Extract the (X, Y) coordinate from the center of the cell holding the provided text.  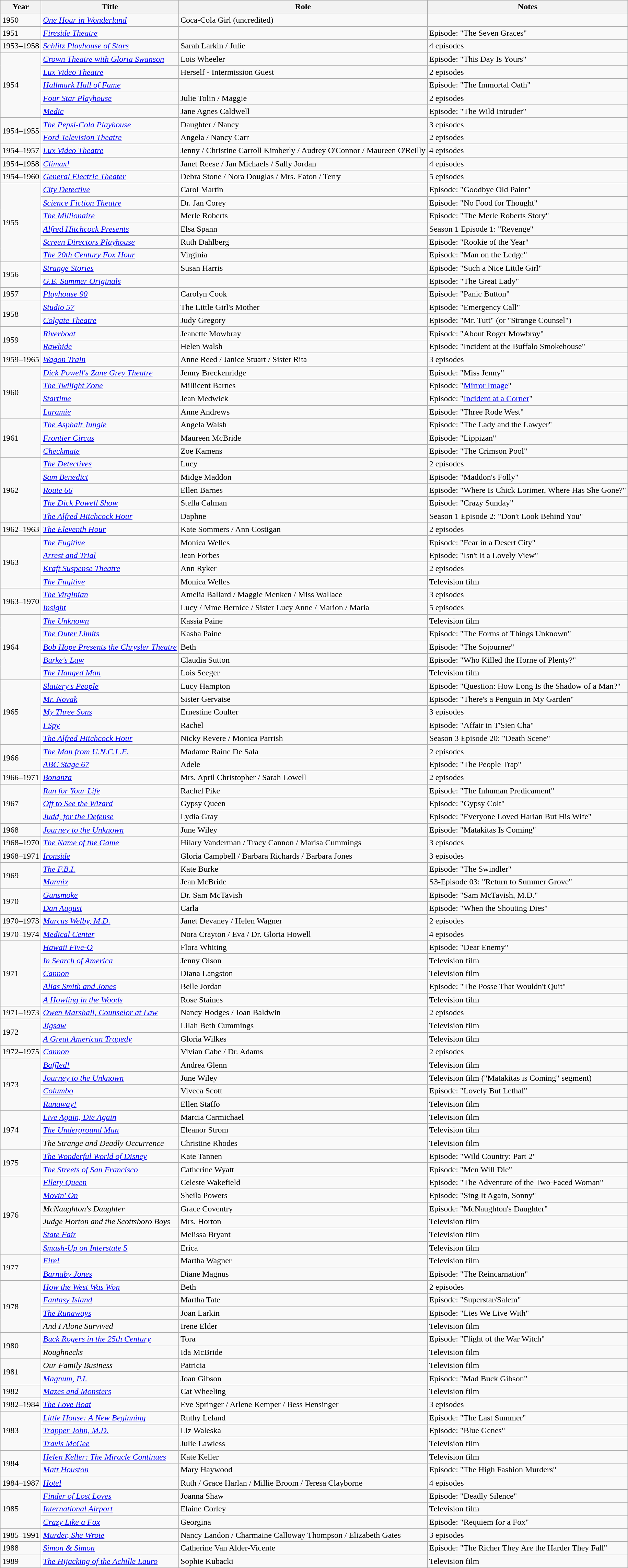
1965 (21, 712)
Irene Elder (303, 1326)
Fantasy Island (110, 1300)
Carolyn Cook (303, 294)
Flora Whiting (303, 947)
Smash-Up on Interstate 5 (110, 1248)
1974 (21, 1130)
Catherine Van Alder-Vicente (303, 1548)
Sarah Larkin / Julie (303, 46)
Julie Lawless (303, 1444)
Startime (110, 399)
Episode: "Wild Country: Part 2" (527, 1156)
ABC Stage 67 (110, 764)
Title (110, 7)
Episode: "Goodbye Old Paint" (527, 190)
A Howling in the Woods (110, 1000)
Screen Directors Playhouse (110, 242)
Viveca Scott (303, 1091)
Episode: "Dear Enemy" (527, 947)
Merle Roberts (303, 216)
Lucy / Mme Bernice / Sister Lucy Anne / Marion / Maria (303, 608)
Season 1 Episode 2: "Don't Look Behind You" (527, 516)
Sheila Powers (303, 1195)
Jane Agnes Caldwell (303, 111)
Daphne (303, 516)
Hotel (110, 1483)
Ernestine Coulter (303, 712)
Role (303, 7)
Episode: "Crazy Sunday" (527, 503)
Buck Rogers in the 25th Century (110, 1339)
1976 (21, 1215)
Sophie Kubacki (303, 1561)
Lydia Gray (303, 817)
Kassia Paine (303, 621)
Midge Maddon (303, 477)
Maureen McBride (303, 438)
International Airport (110, 1509)
Science Fiction Theatre (110, 203)
The Man from U.N.C.L.E. (110, 751)
Eve Springer / Arlene Kemper / Bess Hensinger (303, 1404)
Episode: "Rookie of the Year" (527, 242)
1978 (21, 1306)
The Millionaire (110, 216)
Burke's Law (110, 660)
Adele (303, 764)
Climax! (110, 164)
Episode: "Flight of the War Witch" (527, 1339)
Ruthy Leland (303, 1418)
Live Again, Die Again (110, 1117)
Crazy Like a Fox (110, 1522)
Episode: "The Adventure of the Two-Faced Woman" (527, 1182)
Studio 57 (110, 307)
Slattery's People (110, 686)
The Runaways (110, 1313)
1967 (21, 803)
Carla (303, 908)
Judge Horton and the Scottsboro Boys (110, 1222)
Dick Powell's Zane Grey Theatre (110, 372)
Ellery Queen (110, 1182)
The F.B.I. (110, 869)
Episode: "Maddon's Folly" (527, 477)
Frontier Circus (110, 438)
Episode: "Mr. Tutt" (or "Strange Counsel") (527, 320)
Jeanette Mowbray (303, 333)
Zoe Kamens (303, 451)
Madame Raine De Sala (303, 751)
Finder of Lost Loves (110, 1496)
Episode: "Sing It Again, Sonny" (527, 1195)
Episode: "Deadly Silence" (527, 1496)
Episode: "Where Is Chick Lorimer, Where Has She Gone?" (527, 490)
Ruth / Grace Harlan / Millie Broom / Teresa Clayborne (303, 1483)
Gunsmoke (110, 895)
Jenny / Christine Carroll Kimberly / Audrey O'Connor / Maureen O'Reilly (303, 150)
And I Alone Survived (110, 1326)
1968–1970 (21, 843)
Lois Wheeler (303, 59)
1970 (21, 902)
Episode: "Sam McTavish, M.D." (527, 895)
Episode: "The Sojourner" (527, 647)
Alfred Hitchcock Presents (110, 229)
Episode: "Mad Buck Gibson" (527, 1378)
Wagon Train (110, 359)
Ruth Dahlberg (303, 242)
1959 (21, 340)
Virginia (303, 255)
Vivian Cabe / Dr. Adams (303, 1052)
Ida McBride (303, 1352)
Mazes and Monsters (110, 1391)
Elaine Corley (303, 1509)
Ellen Staffo (303, 1104)
1966 (21, 758)
My Three Sons (110, 712)
Four Star Playhouse (110, 98)
Episode: "Emergency Call" (527, 307)
Dr. Jan Corey (303, 203)
Anne Andrews (303, 412)
In Search of America (110, 960)
Hilary Vanderman / Tracy Cannon / Marisa Cummings (303, 843)
1963 (21, 562)
Patricia (303, 1365)
Owen Marshall, Counselor at Law (110, 1013)
Rachel (303, 725)
1956 (21, 275)
Episode: "Gypsy Colt" (527, 804)
Episode: "Superstar/Salem" (527, 1300)
1975 (21, 1163)
Runaway! (110, 1104)
Mrs. Horton (303, 1222)
Episode: "The Merle Roberts Story" (527, 216)
Andrea Glenn (303, 1065)
Erica (303, 1248)
G.E. Summer Originals (110, 281)
Ford Television Theatre (110, 137)
Episode: "Men Will Die" (527, 1169)
Kate Sommers / Ann Costigan (303, 529)
A Great American Tragedy (110, 1039)
1966–1971 (21, 777)
Judy Gregory (303, 320)
1954–1958 (21, 164)
Kate Tannen (303, 1156)
Anne Reed / Janice Stuart / Sister Rita (303, 359)
Travis McGee (110, 1444)
1950 (21, 20)
Kraft Suspense Theatre (110, 568)
1958 (21, 314)
Nancy Landon / Charmaine Calloway Thompson / Elizabeth Gates (303, 1535)
Mary Haywood (303, 1470)
Episode: "The Swindler" (527, 869)
The Unknown (110, 621)
Jean McBride (303, 882)
1970–1973 (21, 921)
1985 (21, 1509)
Claudia Sutton (303, 660)
Angela / Nancy Carr (303, 137)
Hawaii Five-O (110, 947)
Episode: "This Day Is Yours" (527, 59)
McNaughton's Daughter (110, 1208)
Tora (303, 1339)
Episode: "The High Fashion Murders" (527, 1470)
S3-Episode 03: "Return to Summer Grove" (527, 882)
The Dick Powell Show (110, 503)
Television film ("Matakitas is Coming" segment) (527, 1078)
1960 (21, 392)
1954–1955 (21, 131)
Playhouse 90 (110, 294)
Elsa Spann (303, 229)
Gloria Campbell / Barbara Richards / Barbara Jones (303, 856)
The Hijacking of the Achille Lauro (110, 1561)
1973 (21, 1084)
1954–1960 (21, 177)
1969 (21, 875)
Daughter / Nancy (303, 124)
Episode: "Matakitas Is Coming" (527, 830)
1957 (21, 294)
1954 (21, 85)
Run for Your Life (110, 790)
Trapper John, M.D. (110, 1431)
Janet Devaney / Helen Wagner (303, 921)
The Pepsi-Cola Playhouse (110, 124)
Year (21, 7)
Dr. Sam McTavish (303, 895)
Sister Gervaise (303, 699)
Our Family Business (110, 1365)
Strange Stories (110, 268)
Episode: "McNaughton's Daughter" (527, 1208)
1983 (21, 1431)
1988 (21, 1548)
Roughnecks (110, 1352)
Crown Theatre with Gloria Swanson (110, 59)
Jean Forbes (303, 555)
Riverboat (110, 333)
Joanna Shaw (303, 1496)
1977 (21, 1267)
Gypsy Queen (303, 804)
1982 (21, 1391)
Alias Smith and Jones (110, 986)
Episode: "Everyone Loved Harlan But His Wife" (527, 817)
1964 (21, 647)
How the West Was Won (110, 1287)
Kate Burke (303, 869)
Episode: "About Roger Mowbray" (527, 333)
Stella Calman (303, 503)
Coca-Cola Girl (uncredited) (303, 20)
I Spy (110, 725)
Lucy Hampton (303, 686)
Episode: "The Immortal Oath" (527, 85)
One Hour in Wonderland (110, 20)
Episode: "When the Shouting Dies" (527, 908)
Episode: "Incident at the Buffalo Smokehouse" (527, 346)
Diana Langston (303, 973)
Debra Stone / Nora Douglas / Mrs. Eaton / Terry (303, 177)
The Wonderful World of Disney (110, 1156)
Gloria Wilkes (303, 1039)
Mr. Novak (110, 699)
Lilah Beth Cummings (303, 1026)
Lucy (303, 464)
Kate Keller (303, 1457)
Murder, She Wrote (110, 1535)
The Love Boat (110, 1404)
Little House: A New Beginning (110, 1418)
1963–1970 (21, 601)
Episode: "No Food for Thought" (527, 203)
City Detective (110, 190)
Episode: "Affair in T'Sien Cha" (527, 725)
Cat Wheeling (303, 1391)
Episode: "Question: How Long Is the Shadow of a Man?" (527, 686)
Marcus Welby, M.D. (110, 921)
1962–1963 (21, 529)
Episode: "The Posse That Wouldn't Quit" (527, 986)
Insight (110, 608)
Jenny Olson (303, 960)
Christine Rhodes (303, 1143)
Eleanor Strom (303, 1130)
1980 (21, 1346)
Movin' On (110, 1195)
The Hanged Man (110, 673)
Catherine Wyatt (303, 1169)
Joan Larkin (303, 1313)
Simon & Simon (110, 1548)
Kasha Paine (303, 634)
Episode: "The Lady and the Lawyer" (527, 425)
Millicent Barnes (303, 386)
Episode: "Miss Jenny" (527, 372)
The Twilight Zone (110, 386)
Celeste Wakefield (303, 1182)
Episode: "Requiem for a Fox" (527, 1522)
Episode: "Lies We Live With" (527, 1313)
Route 66 (110, 490)
Episode: "The Richer They Are the Harder They Fall" (527, 1548)
1981 (21, 1372)
1971–1973 (21, 1013)
Episode: "Man on the Ledge" (527, 255)
Susan Harris (303, 268)
Barnaby Jones (110, 1274)
Fire! (110, 1261)
The Name of the Game (110, 843)
Episode: "The Inhuman Predicament" (527, 790)
Marcia Carmichael (303, 1117)
Janet Reese / Jan Michaels / Sally Jordan (303, 164)
Episode: "Incident at a Corner" (527, 399)
Jigsaw (110, 1026)
Rawhide (110, 346)
Angela Walsh (303, 425)
Julie Tolin / Maggie (303, 98)
Episode: "Lippizan" (527, 438)
Rose Staines (303, 1000)
Episode: "Who Killed the Horne of Plenty?" (527, 660)
Episode: "The Forms of Things Unknown" (527, 634)
Columbo (110, 1091)
Fireside Theatre (110, 33)
1955 (21, 222)
1972–1975 (21, 1052)
1972 (21, 1032)
General Electric Theater (110, 177)
Helen Keller: The Miracle Continues (110, 1457)
1951 (21, 33)
Bonanza (110, 777)
Nicky Revere / Monica Parrish (303, 738)
1982–1984 (21, 1404)
Season 3 Episode 20: "Death Scene" (527, 738)
1962 (21, 490)
Episode: "The People Trap" (527, 764)
Medic (110, 111)
Mrs. April Christopher / Sarah Lowell (303, 777)
Laramie (110, 412)
Episode: "Panic Button" (527, 294)
The 20th Century Fox Hour (110, 255)
Melissa Bryant (303, 1235)
The Asphalt Jungle (110, 425)
Season 1 Episode 1: "Revenge" (527, 229)
The Strange and Deadly Occurrence (110, 1143)
1968 (21, 830)
Episode: "Lovely But Lethal" (527, 1091)
Rachel Pike (303, 790)
1968–1971 (21, 856)
Belle Jordan (303, 986)
Episode: "The Crimson Pool" (527, 451)
Episode: "Blue Genes" (527, 1431)
The Outer Limits (110, 634)
1954–1957 (21, 150)
Georgina (303, 1522)
Colgate Theatre (110, 320)
Episode: "Isn't It a Lovely View" (527, 555)
Joan Gibson (303, 1378)
Schlitz Playhouse of Stars (110, 46)
Mannix (110, 882)
Martha Wagner (303, 1261)
Episode: "The Wild Intruder" (527, 111)
1989 (21, 1561)
Arrest and Trial (110, 555)
Episode: "Mirror Image" (527, 386)
Dan August (110, 908)
Magnum, P.I. (110, 1378)
The Underground Man (110, 1130)
Off to See the Wizard (110, 804)
Hallmark Hall of Fame (110, 85)
Episode: "Three Rode West" (527, 412)
Ironside (110, 856)
Ann Ryker (303, 568)
Matt Houston (110, 1470)
Martha Tate (303, 1300)
Jean Medwick (303, 399)
Episode: "There's a Penguin in My Garden" (527, 699)
Grace Coventry (303, 1208)
Carol Martin (303, 190)
Diane Magnus (303, 1274)
The Virginian (110, 595)
Ellen Barnes (303, 490)
Herself - Intermission Guest (303, 72)
1984 (21, 1463)
Episode: "Fear in a Desert City" (527, 542)
Notes (527, 7)
Bob Hope Presents the Chrysler Theatre (110, 647)
Jenny Breckenridge (303, 372)
The Eleventh Hour (110, 529)
Episode: "The Reincarnation" (527, 1274)
Medical Center (110, 934)
1953–1958 (21, 46)
The Streets of San Francisco (110, 1169)
1961 (21, 438)
Amelia Ballard / Maggie Menken / Miss Wallace (303, 595)
Helen Walsh (303, 346)
1984–1987 (21, 1483)
Lois Seeger (303, 673)
Judd, for the Defense (110, 817)
Nora Crayton / Eva / Dr. Gloria Howell (303, 934)
Liz Waleska (303, 1431)
Episode: "The Seven Graces" (527, 33)
1985–1991 (21, 1535)
Episode: "The Great Lady" (527, 281)
Baffled! (110, 1065)
The Detectives (110, 464)
1971 (21, 973)
The Little Girl's Mother (303, 307)
Nancy Hodges / Joan Baldwin (303, 1013)
Episode: "The Last Summer" (527, 1418)
Checkmate (110, 451)
1970–1974 (21, 934)
Sam Benedict (110, 477)
State Fair (110, 1235)
1959–1965 (21, 359)
Episode: "Such a Nice Little Girl" (527, 268)
